Scan for the cell matching the given text and deliver its [x, y] coordinate at center. 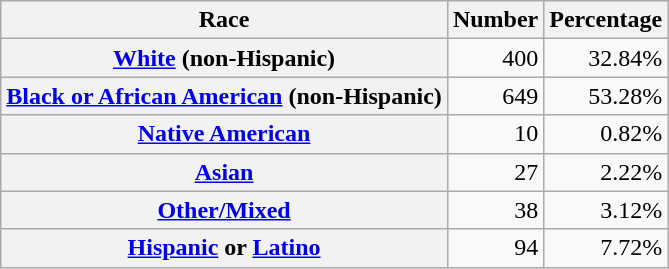
38 [495, 210]
Other/Mixed [224, 210]
53.28% [606, 96]
Native American [224, 134]
27 [495, 172]
Race [224, 20]
2.22% [606, 172]
400 [495, 58]
3.12% [606, 210]
Number [495, 20]
0.82% [606, 134]
7.72% [606, 248]
Asian [224, 172]
10 [495, 134]
32.84% [606, 58]
94 [495, 248]
Black or African American (non-Hispanic) [224, 96]
Percentage [606, 20]
Hispanic or Latino [224, 248]
649 [495, 96]
White (non-Hispanic) [224, 58]
